For the text-containing cell, return its midpoint in [x, y] coordinate format. 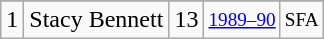
SFA [302, 20]
Stacy Bennett [96, 20]
1989–90 [242, 20]
13 [186, 20]
1 [12, 20]
